For the text-containing cell, return its midpoint in [x, y] coordinate format. 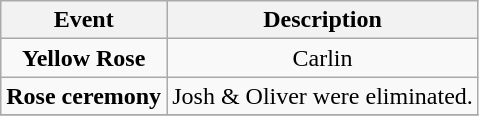
Yellow Rose [84, 58]
Event [84, 20]
Rose ceremony [84, 96]
Josh & Oliver were eliminated. [323, 96]
Carlin [323, 58]
Description [323, 20]
